Extract the [X, Y] coordinate from the center of the cell holding the provided text.  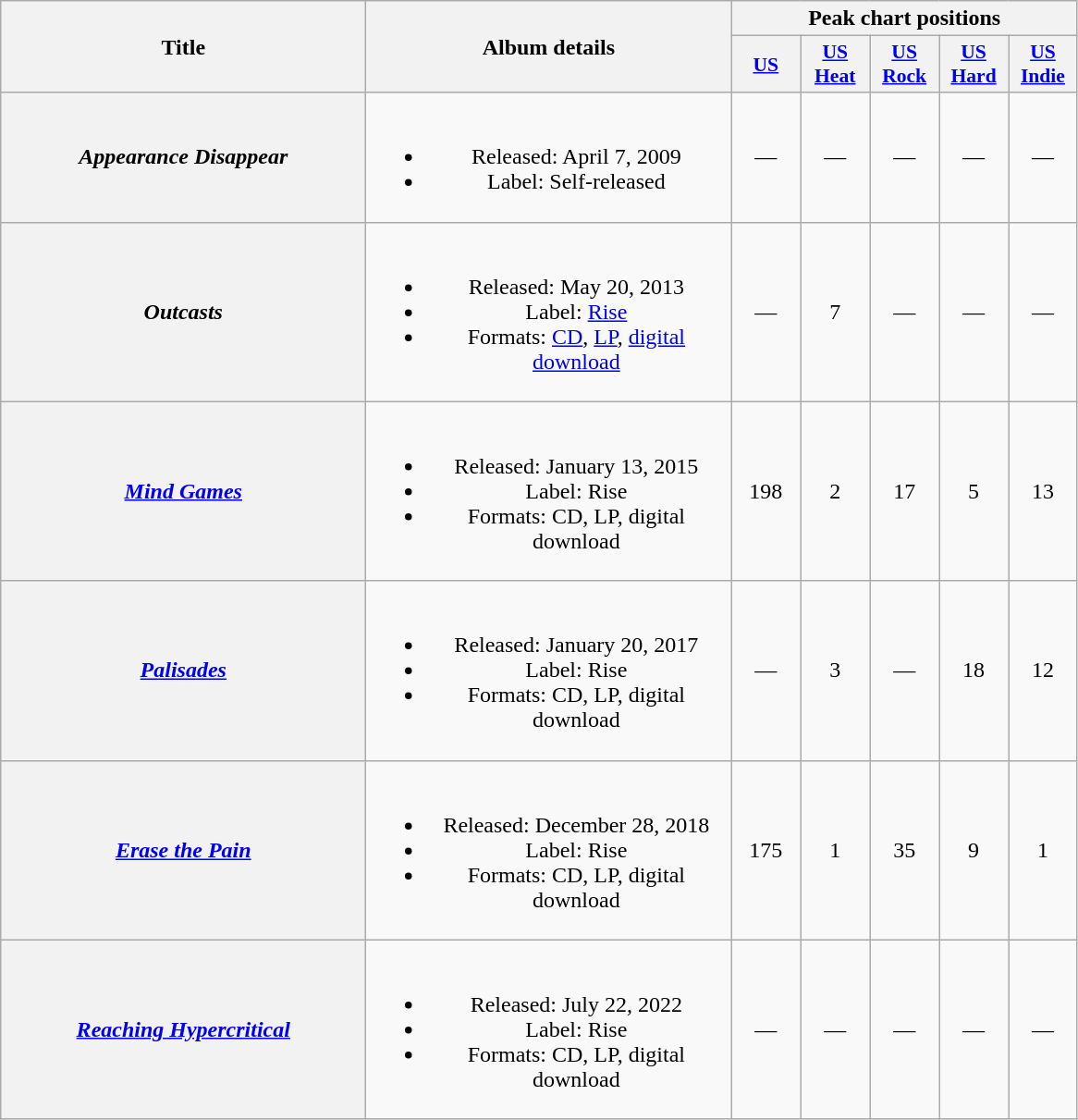
Album details [549, 46]
17 [904, 491]
Released: January 20, 2017Label: RiseFormats: CD, LP, digital download [549, 671]
3 [836, 671]
Erase the Pain [183, 850]
Reaching Hypercritical [183, 1029]
175 [766, 850]
Mind Games [183, 491]
5 [974, 491]
US [766, 65]
Palisades [183, 671]
Peak chart positions [904, 18]
USRock [904, 65]
Released: May 20, 2013Label: RiseFormats: CD, LP, digital download [549, 312]
Released: December 28, 2018Label: RiseFormats: CD, LP, digital download [549, 850]
USHard [974, 65]
7 [836, 312]
Outcasts [183, 312]
12 [1043, 671]
Title [183, 46]
35 [904, 850]
2 [836, 491]
13 [1043, 491]
18 [974, 671]
Appearance Disappear [183, 157]
Released: January 13, 2015Label: RiseFormats: CD, LP, digital download [549, 491]
USHeat [836, 65]
Released: April 7, 2009Label: Self-released [549, 157]
USIndie [1043, 65]
198 [766, 491]
Released: July 22, 2022Label: RiseFormats: CD, LP, digital download [549, 1029]
9 [974, 850]
